Capture the cell that displays the provided text and extract its [x, y] central coordinate. 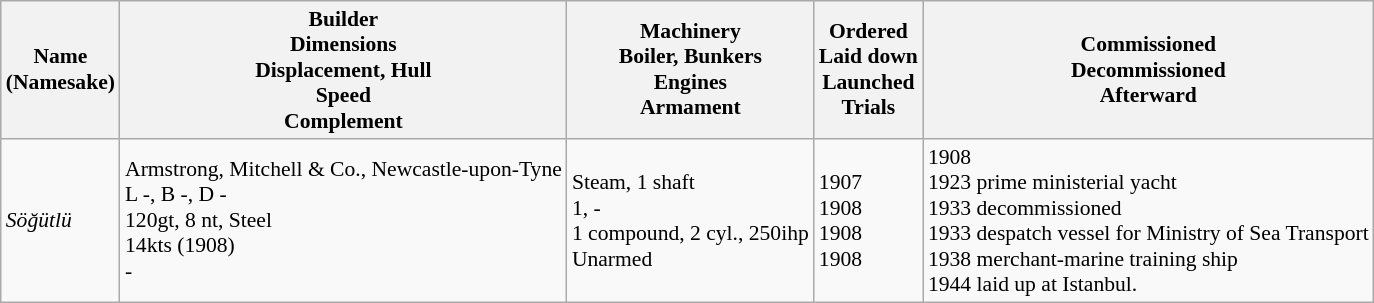
1907190819081908 [868, 220]
BuilderDimensionsDisplacement, HullSpeedComplement [344, 70]
MachineryBoiler, BunkersEnginesArmament [690, 70]
Söğütlü [60, 220]
Armstrong, Mitchell & Co., Newcastle-upon-TyneL -, B -, D -120gt, 8 nt, Steel14kts (1908)- [344, 220]
Steam, 1 shaft1, -1 compound, 2 cyl., 250ihpUnarmed [690, 220]
CommissionedDecommissionedAfterward [1148, 70]
Name(Namesake) [60, 70]
OrderedLaid downLaunchedTrials [868, 70]
